From the cell containing the given text, extract its center point as (X, Y) coordinate. 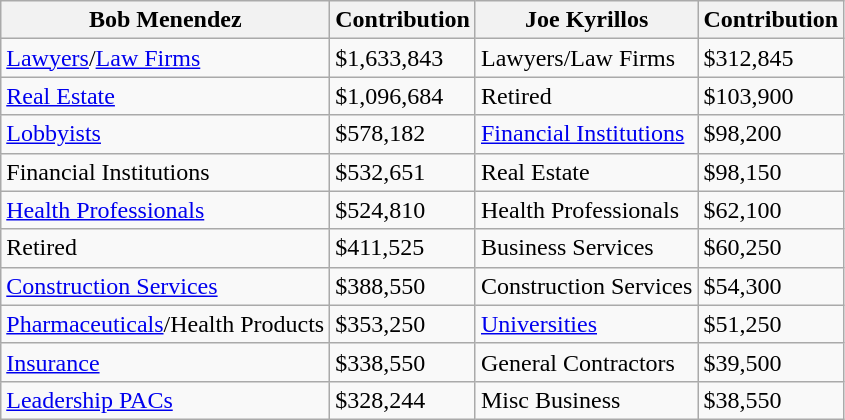
$578,182 (403, 134)
Misc Business (586, 400)
Universities (586, 324)
Lobbyists (166, 134)
Pharmaceuticals/Health Products (166, 324)
$411,525 (403, 248)
Joe Kyrillos (586, 20)
$38,550 (771, 400)
$312,845 (771, 58)
$1,633,843 (403, 58)
Business Services (586, 248)
$353,250 (403, 324)
$60,250 (771, 248)
$54,300 (771, 286)
$62,100 (771, 210)
General Contractors (586, 362)
Bob Menendez (166, 20)
$39,500 (771, 362)
Leadership PACs (166, 400)
$338,550 (403, 362)
$532,651 (403, 172)
$524,810 (403, 210)
$1,096,684 (403, 96)
$388,550 (403, 286)
$98,150 (771, 172)
Insurance (166, 362)
$98,200 (771, 134)
$103,900 (771, 96)
$328,244 (403, 400)
$51,250 (771, 324)
